Determine the (x, y) coordinate at the center of the cell enclosing the given text.  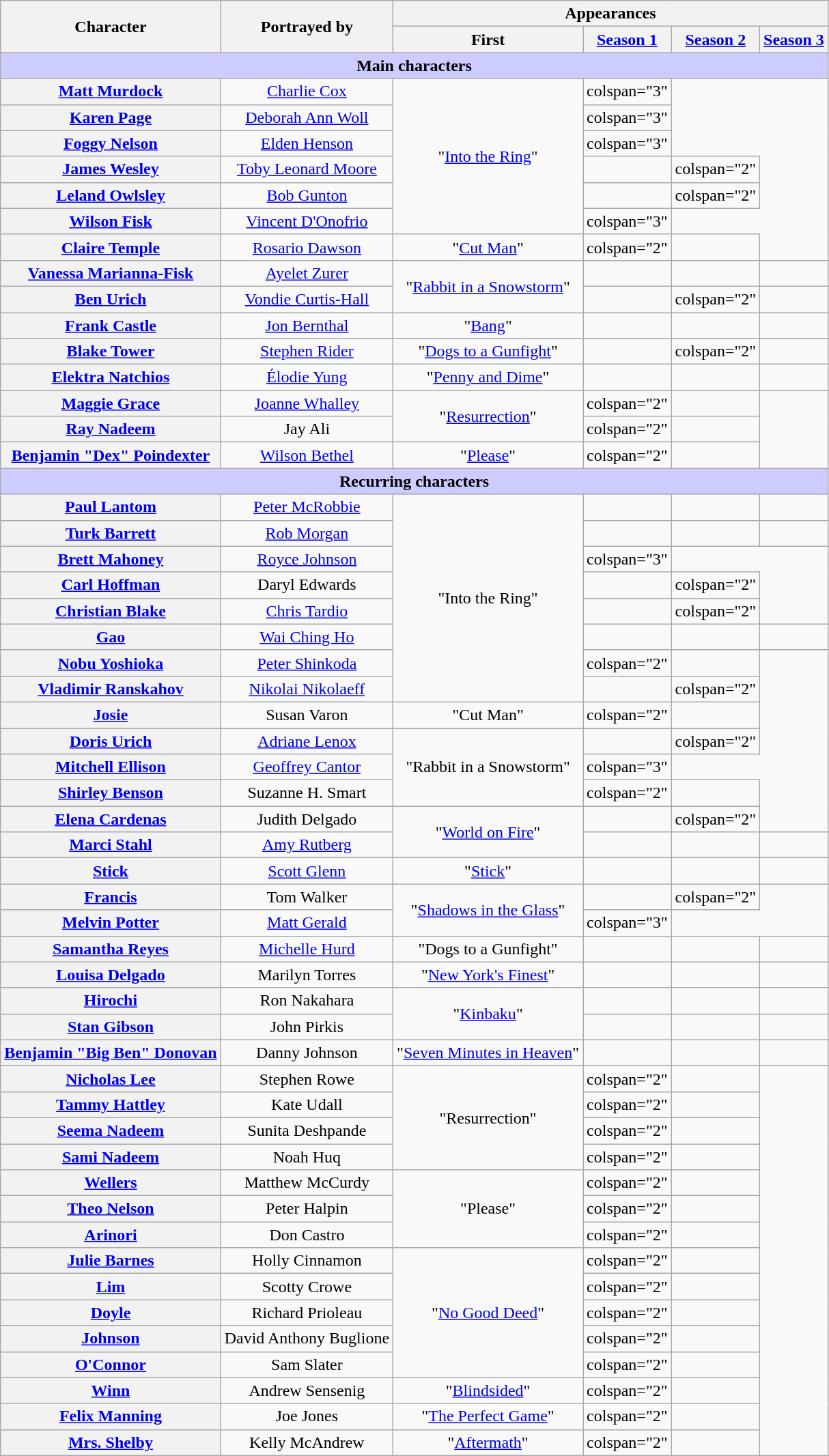
Holly Cinnamon (307, 1261)
Sami Nadeem (111, 1157)
Don Castro (307, 1235)
David Anthony Buglione (307, 1339)
Royce Johnson (307, 559)
James Wesley (111, 169)
Portrayed by (307, 27)
Judith Delgado (307, 819)
Doyle (111, 1313)
Toby Leonard Moore (307, 169)
Wai Ching Ho (307, 637)
Season 3 (794, 40)
"Stick" (488, 871)
Suzanne H. Smart (307, 793)
Adriane Lenox (307, 741)
Blake Tower (111, 352)
Elena Cardenas (111, 819)
Frank Castle (111, 326)
Élodie Yung (307, 377)
Foggy Nelson (111, 143)
Benjamin "Dex" Poindexter (111, 455)
Johnson (111, 1339)
Julie Barnes (111, 1261)
Maggie Grace (111, 403)
Joe Jones (307, 1416)
Matthew McCurdy (307, 1183)
Character (111, 27)
Mrs. Shelby (111, 1442)
"New York's Finest" (488, 975)
Mitchell Ellison (111, 767)
Susan Varon (307, 715)
Richard Prioleau (307, 1313)
Chris Tardio (307, 611)
Lim (111, 1287)
Sunita Deshpande (307, 1130)
"No Good Deed" (488, 1313)
"Bang" (488, 326)
"Blindsided" (488, 1390)
Amy Rutberg (307, 845)
Ben Urich (111, 299)
"World on Fire" (488, 832)
Tammy Hattley (111, 1104)
Season 1 (628, 40)
Rob Morgan (307, 533)
Peter Shinkoda (307, 663)
First (488, 40)
Vondie Curtis-Hall (307, 299)
Kelly McAndrew (307, 1442)
Main characters (414, 66)
Ayelet Zurer (307, 273)
Nikolai Nikolaeff (307, 689)
Deborah Ann Woll (307, 117)
Benjamin "Big Ben" Donovan (111, 1053)
Scott Glenn (307, 871)
Melvin Potter (111, 923)
Kate Udall (307, 1104)
Peter McRobbie (307, 507)
Hirochi (111, 1001)
Gao (111, 637)
Felix Manning (111, 1416)
Elden Henson (307, 143)
Vanessa Marianna-Fisk (111, 273)
Theo Nelson (111, 1209)
Peter Halpin (307, 1209)
Ron Nakahara (307, 1001)
Turk Barrett (111, 533)
"The Perfect Game" (488, 1416)
Paul Lantom (111, 507)
O'Connor (111, 1365)
Charlie Cox (307, 91)
Geoffrey Cantor (307, 767)
Christian Blake (111, 611)
Vladimir Ranskahov (111, 689)
Ray Nadeem (111, 429)
Stephen Rowe (307, 1079)
Doris Urich (111, 741)
Season 2 (716, 40)
Arinori (111, 1235)
Karen Page (111, 117)
"Seven Minutes in Heaven" (488, 1053)
Recurring characters (414, 481)
Shirley Benson (111, 793)
Wilson Fisk (111, 221)
Vincent D'Onofrio (307, 221)
Seema Nadeem (111, 1130)
Daryl Edwards (307, 585)
Marilyn Torres (307, 975)
John Pirkis (307, 1027)
Matt Murdock (111, 91)
Nicholas Lee (111, 1079)
Appearances (610, 14)
Noah Huq (307, 1157)
Joanne Whalley (307, 403)
Andrew Sensenig (307, 1390)
Tom Walker (307, 897)
Marci Stahl (111, 845)
Rosario Dawson (307, 247)
Stephen Rider (307, 352)
Jon Bernthal (307, 326)
Scotty Crowe (307, 1287)
Winn (111, 1390)
"Shadows in the Glass" (488, 910)
Bob Gunton (307, 195)
Wellers (111, 1183)
Louisa Delgado (111, 975)
Jay Ali (307, 429)
Danny Johnson (307, 1053)
"Penny and Dime" (488, 377)
Sam Slater (307, 1365)
Brett Mahoney (111, 559)
Matt Gerald (307, 923)
Michelle Hurd (307, 949)
Stan Gibson (111, 1027)
Carl Hoffman (111, 585)
Leland Owlsley (111, 195)
"Kinbaku" (488, 1014)
Francis (111, 897)
Wilson Bethel (307, 455)
Josie (111, 715)
Nobu Yoshioka (111, 663)
Stick (111, 871)
Claire Temple (111, 247)
Samantha Reyes (111, 949)
"Aftermath" (488, 1442)
Elektra Natchios (111, 377)
